From the cell containing the given text, extract its center point as (x, y) coordinate. 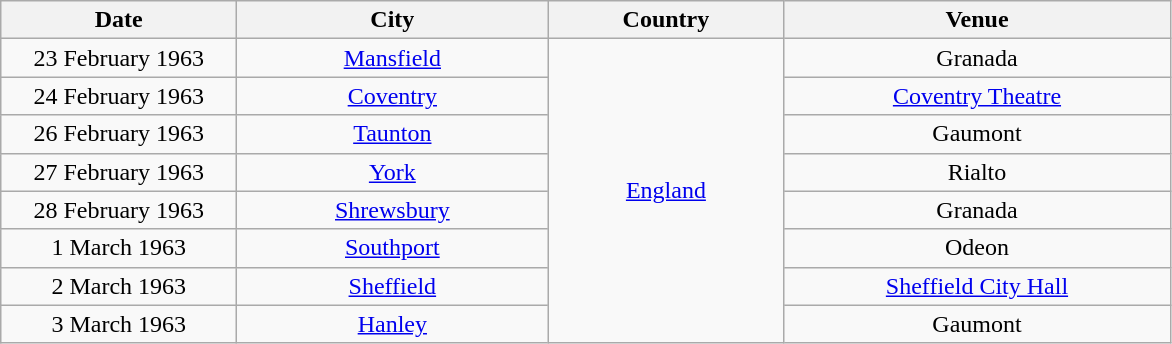
Rialto (977, 172)
2 March 1963 (119, 286)
Sheffield City Hall (977, 286)
1 March 1963 (119, 248)
Taunton (392, 134)
York (392, 172)
England (666, 191)
24 February 1963 (119, 96)
Country (666, 20)
Date (119, 20)
Hanley (392, 324)
27 February 1963 (119, 172)
Venue (977, 20)
Odeon (977, 248)
Mansfield (392, 58)
26 February 1963 (119, 134)
28 February 1963 (119, 210)
3 March 1963 (119, 324)
Southport (392, 248)
23 February 1963 (119, 58)
City (392, 20)
Coventry Theatre (977, 96)
Sheffield (392, 286)
Coventry (392, 96)
Shrewsbury (392, 210)
